Return the (X, Y) coordinate for the center point of the cell that contains the specified text.  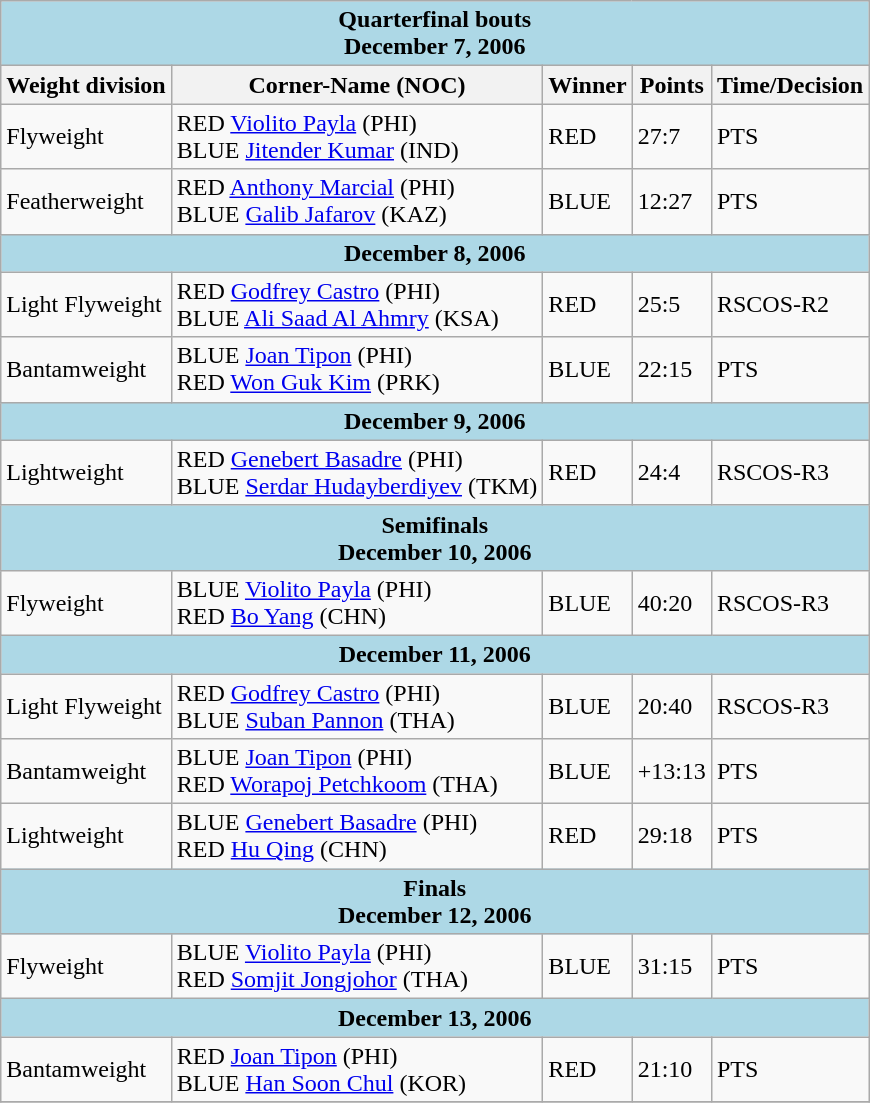
RED Anthony Marcial (PHI) BLUE Galib Jafarov (KAZ) (357, 202)
22:15 (672, 370)
Featherweight (86, 202)
Semifinals December 10, 2006 (435, 538)
RED Godfrey Castro (PHI) BLUE Ali Saad Al Ahmry (KSA) (357, 304)
BLUE Genebert Basadre (PHI) RED Hu Qing (CHN) (357, 836)
December 8, 2006 (435, 253)
29:18 (672, 836)
RED Joan Tipon (PHI) BLUE Han Soon Chul (KOR) (357, 1070)
+13:13 (672, 772)
Weight division (86, 85)
12:27 (672, 202)
Finals December 12, 2006 (435, 902)
December 9, 2006 (435, 421)
BLUE Violito Payla (PHI) RED Somjit Jongjohor (THA) (357, 966)
Points (672, 85)
BLUE Joan Tipon (PHI) RED Worapoj Petchkoom (THA) (357, 772)
20:40 (672, 706)
December 13, 2006 (435, 1018)
Quarterfinal bouts December 7, 2006 (435, 34)
BLUE Violito Payla (PHI) RED Bo Yang (CHN) (357, 602)
BLUE Joan Tipon (PHI) RED Won Guk Kim (PRK) (357, 370)
25:5 (672, 304)
RED Genebert Basadre (PHI) BLUE Serdar Hudayberdiyev (TKM) (357, 472)
24:4 (672, 472)
RED Violito Payla (PHI) BLUE Jitender Kumar (IND) (357, 136)
31:15 (672, 966)
Time/Decision (790, 85)
21:10 (672, 1070)
Winner (588, 85)
27:7 (672, 136)
RED Godfrey Castro (PHI) BLUE Suban Pannon (THA) (357, 706)
40:20 (672, 602)
Corner-Name (NOC) (357, 85)
RSCOS-R2 (790, 304)
December 11, 2006 (435, 654)
